From the cell containing the given text, extract its center point as [X, Y] coordinate. 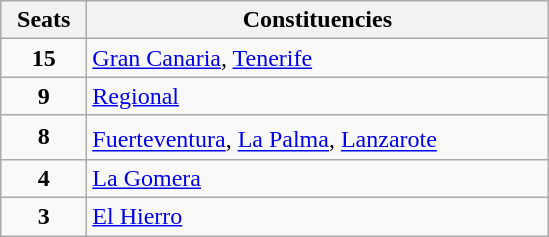
9 [44, 96]
Constituencies [318, 20]
Seats [44, 20]
4 [44, 178]
Fuerteventura, La Palma, Lanzarote [318, 138]
Gran Canaria, Tenerife [318, 58]
8 [44, 138]
La Gomera [318, 178]
15 [44, 58]
El Hierro [318, 217]
3 [44, 217]
Regional [318, 96]
